Find where the given text appears and provide that cell's center as (x, y) coordinate. 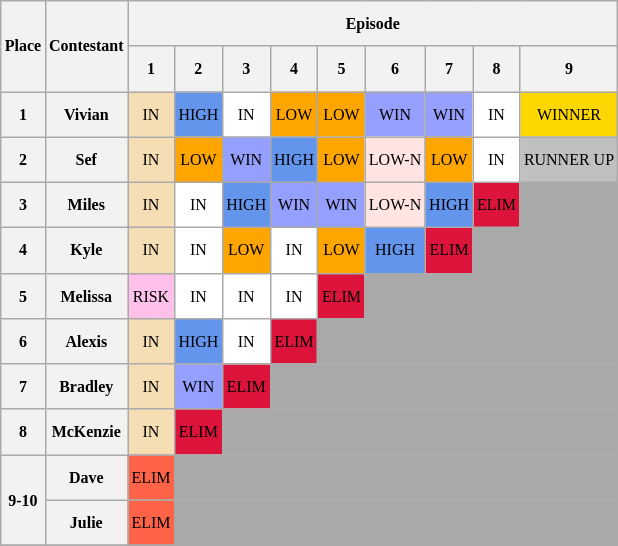
Alexis (86, 340)
RISK (152, 296)
Episode (373, 22)
RUNNER UP (569, 160)
WINNER (569, 114)
9 (569, 68)
Sef (86, 160)
Contestant (86, 46)
9-10 (23, 500)
McKenzie (86, 432)
Miles (86, 204)
Kyle (86, 250)
Vivian (86, 114)
Bradley (86, 386)
Dave (86, 476)
Julie (86, 522)
Place (23, 46)
Melissa (86, 296)
